Pinpoint the cell where the given text exists, returning its (X, Y) midpoint coordinate. 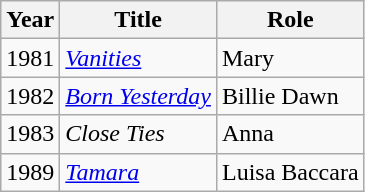
Mary (290, 58)
Year (30, 20)
Title (138, 20)
Role (290, 20)
1983 (30, 134)
Tamara (138, 172)
1981 (30, 58)
1989 (30, 172)
Born Yesterday (138, 96)
Anna (290, 134)
Close Ties (138, 134)
1982 (30, 96)
Vanities (138, 58)
Billie Dawn (290, 96)
Luisa Baccara (290, 172)
